Pinpoint the cell where the given text exists, returning its [x, y] midpoint coordinate. 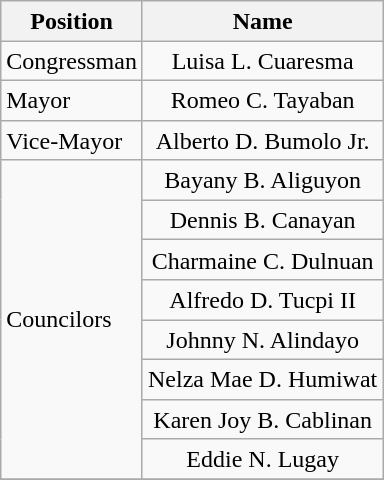
Mayor [72, 100]
Councilors [72, 320]
Alfredo D. Tucpi II [262, 300]
Vice-Mayor [72, 140]
Luisa L. Cuaresma [262, 61]
Bayany B. Aliguyon [262, 180]
Position [72, 21]
Name [262, 21]
Eddie N. Lugay [262, 459]
Karen Joy B. Cablinan [262, 419]
Charmaine C. Dulnuan [262, 260]
Romeo C. Tayaban [262, 100]
Alberto D. Bumolo Jr. [262, 140]
Congressman [72, 61]
Dennis B. Canayan [262, 220]
Johnny N. Alindayo [262, 340]
Nelza Mae D. Humiwat [262, 379]
